Determine the (x, y) coordinate at the center of the cell enclosing the given text.  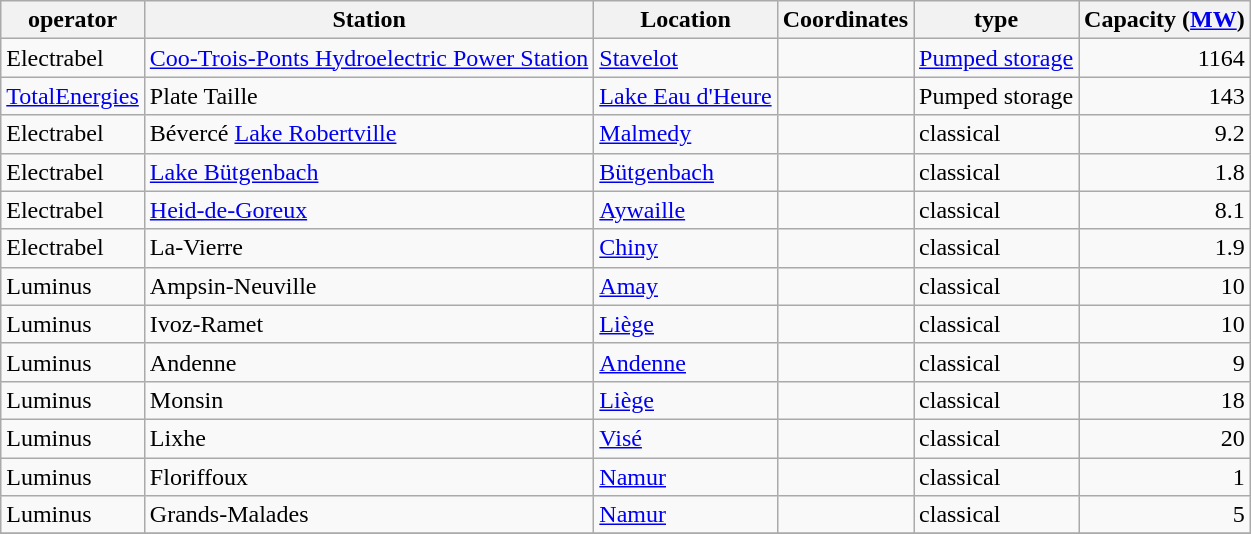
operator (73, 20)
Bütgenbach (686, 172)
Amay (686, 286)
Location (686, 20)
1164 (1165, 58)
1.8 (1165, 172)
Aywaille (686, 210)
Ivoz-Ramet (368, 324)
Lake Bütgenbach (368, 172)
Visé (686, 438)
Bévercé Lake Robertville (368, 134)
18 (1165, 400)
Station (368, 20)
8.1 (1165, 210)
9 (1165, 362)
Stavelot (686, 58)
Chiny (686, 248)
Plate Taille (368, 96)
9.2 (1165, 134)
Monsin (368, 400)
143 (1165, 96)
La-Vierre (368, 248)
Coordinates (845, 20)
Lixhe (368, 438)
Grands-Malades (368, 515)
1.9 (1165, 248)
20 (1165, 438)
5 (1165, 515)
1 (1165, 477)
Capacity (MW) (1165, 20)
Floriffoux (368, 477)
TotalEnergies (73, 96)
type (996, 20)
Ampsin-Neuville (368, 286)
Coo-Trois-Ponts Hydroelectric Power Station (368, 58)
Malmedy (686, 134)
Heid-de-Goreux (368, 210)
Lake Eau d'Heure (686, 96)
